Identify which cell holds the provided text, then report its (x, y) central coordinate. 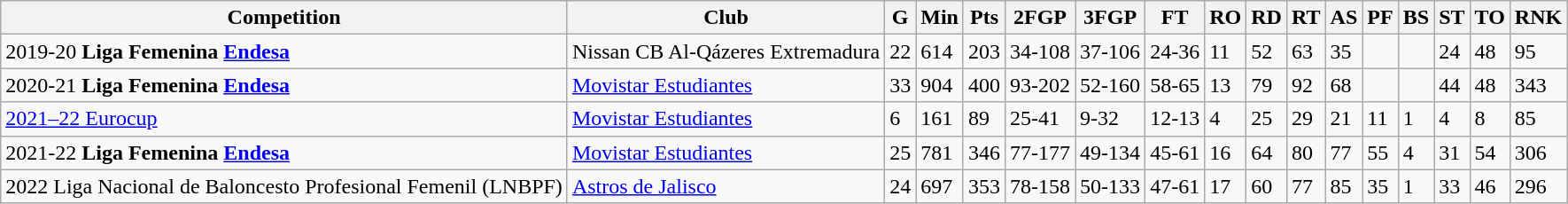
95 (1538, 51)
RT (1306, 18)
3FGP (1111, 18)
697 (940, 186)
Competition (284, 18)
68 (1344, 85)
TO (1490, 18)
63 (1306, 51)
2FGP (1040, 18)
60 (1267, 186)
346 (983, 153)
80 (1306, 153)
ST (1452, 18)
353 (983, 186)
781 (940, 153)
79 (1267, 85)
49-134 (1111, 153)
52 (1267, 51)
AS (1344, 18)
58-65 (1175, 85)
Min (940, 18)
FT (1175, 18)
78-158 (1040, 186)
614 (940, 51)
46 (1490, 186)
PF (1380, 18)
343 (1538, 85)
400 (983, 85)
2022 Liga Nacional de Baloncesto Profesional Femenil (LNBPF) (284, 186)
22 (900, 51)
25-41 (1040, 119)
296 (1538, 186)
Nissan CB Al-Qázeres Extremadura (726, 51)
92 (1306, 85)
Pts (983, 18)
31 (1452, 153)
24-36 (1175, 51)
9-32 (1111, 119)
2021–22 Eurocup (284, 119)
904 (940, 85)
13 (1226, 85)
89 (983, 119)
52-160 (1111, 85)
161 (940, 119)
2021-22 Liga Femenina Endesa (284, 153)
Club (726, 18)
44 (1452, 85)
RO (1226, 18)
21 (1344, 119)
RD (1267, 18)
47-61 (1175, 186)
45-61 (1175, 153)
6 (900, 119)
29 (1306, 119)
64 (1267, 153)
55 (1380, 153)
77-177 (1040, 153)
16 (1226, 153)
93-202 (1040, 85)
Astros de Jalisco (726, 186)
203 (983, 51)
37-106 (1111, 51)
306 (1538, 153)
2020-21 Liga Femenina Endesa (284, 85)
RNK (1538, 18)
12-13 (1175, 119)
54 (1490, 153)
34-108 (1040, 51)
2019-20 Liga Femenina Endesa (284, 51)
G (900, 18)
17 (1226, 186)
50-133 (1111, 186)
BS (1416, 18)
8 (1490, 119)
